Determine the (x, y) coordinate at the center of the cell enclosing the given text.  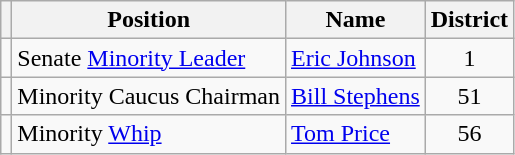
1 (469, 58)
Name (356, 20)
Tom Price (356, 134)
Position (149, 20)
District (469, 20)
51 (469, 96)
Eric Johnson (356, 58)
Minority Caucus Chairman (149, 96)
Minority Whip (149, 134)
Bill Stephens (356, 96)
Senate Minority Leader (149, 58)
56 (469, 134)
